Find where the given text appears and provide that cell's center as (x, y) coordinate. 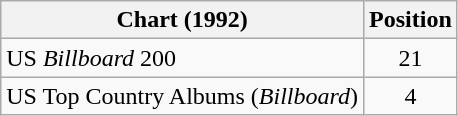
4 (411, 96)
Chart (1992) (182, 20)
US Billboard 200 (182, 58)
21 (411, 58)
Position (411, 20)
US Top Country Albums (Billboard) (182, 96)
